Identify which cell holds the provided text, then report its (X, Y) central coordinate. 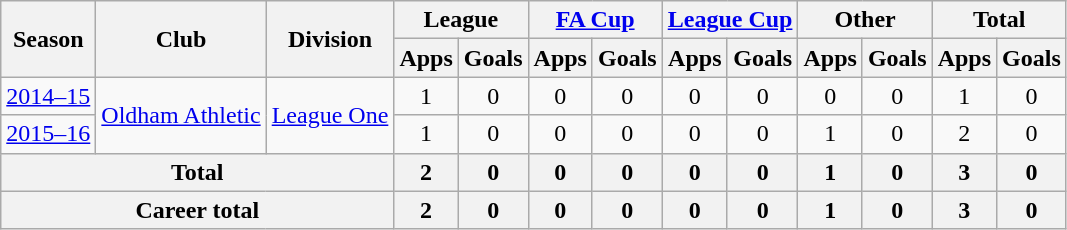
Division (330, 39)
Career total (198, 210)
FA Cup (595, 20)
Oldham Athletic (181, 115)
2014–15 (48, 96)
League One (330, 115)
League Cup (730, 20)
Club (181, 39)
League (461, 20)
Other (865, 20)
2015–16 (48, 134)
Season (48, 39)
